Pinpoint the cell where the given text exists, returning its (X, Y) midpoint coordinate. 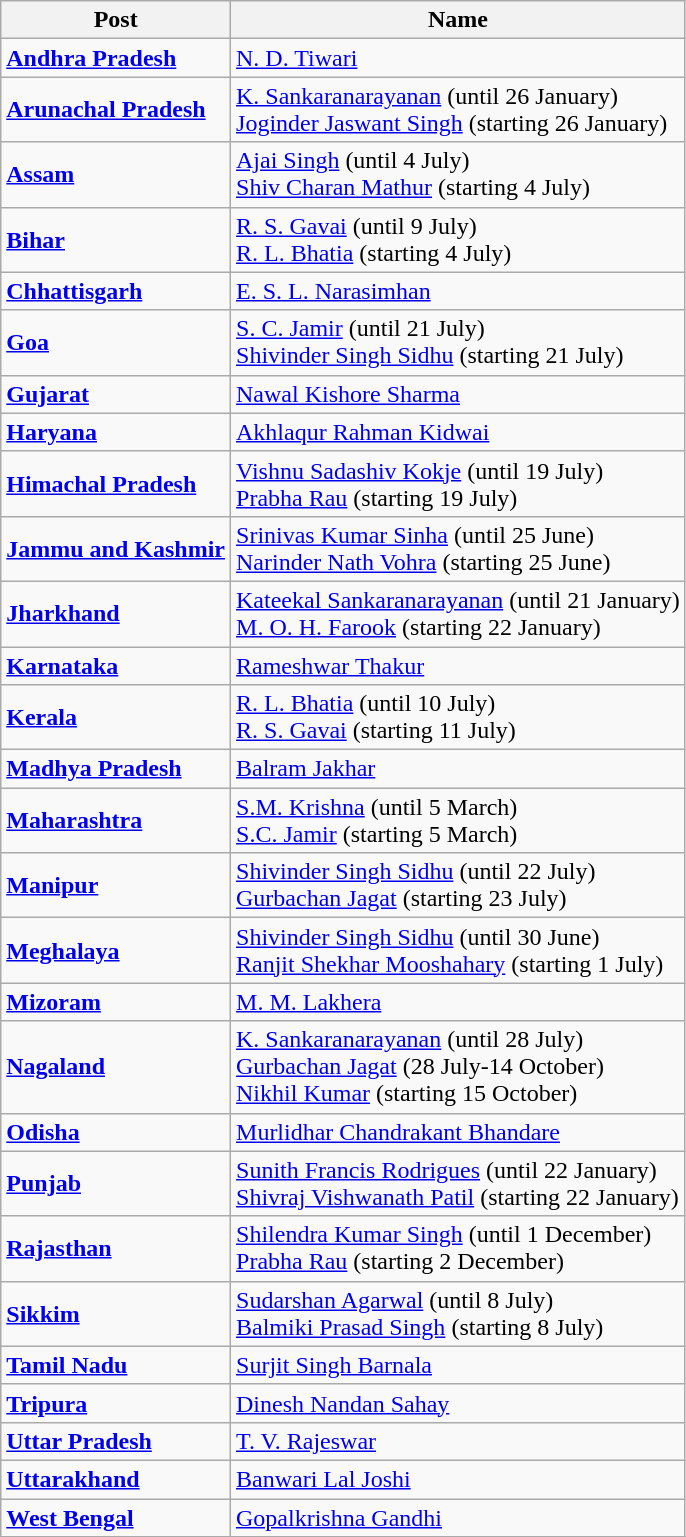
Uttar Pradesh (116, 1441)
Sunith Francis Rodrigues (until 22 January)Shivraj Vishwanath Patil (starting 22 January) (458, 1184)
Assam (116, 174)
Madhya Pradesh (116, 769)
N. D. Tiwari (458, 58)
Rajasthan (116, 1248)
Arunachal Pradesh (116, 110)
Name (458, 20)
Uttarakhand (116, 1479)
Nawal Kishore Sharma (458, 394)
West Bengal (116, 1517)
Kateekal Sankaranarayanan (until 21 January)M. O. H. Farook (starting 22 January) (458, 614)
Ajai Singh (until 4 July)Shiv Charan Mathur (starting 4 July) (458, 174)
K. Sankaranarayanan (until 28 July)Gurbachan Jagat (28 July-14 October)Nikhil Kumar (starting 15 October) (458, 1067)
Rameshwar Thakur (458, 665)
Shivinder Singh Sidhu (until 22 July)Gurbachan Jagat (starting 23 July) (458, 886)
Andhra Pradesh (116, 58)
K. Sankaranarayanan (until 26 January)Joginder Jaswant Singh (starting 26 January) (458, 110)
Himachal Pradesh (116, 484)
Jharkhand (116, 614)
Kerala (116, 718)
E. S. L. Narasimhan (458, 291)
Banwari Lal Joshi (458, 1479)
Meghalaya (116, 950)
Manipur (116, 886)
Shivinder Singh Sidhu (until 30 June)Ranjit Shekhar Mooshahary (starting 1 July) (458, 950)
Gujarat (116, 394)
Balram Jakhar (458, 769)
Post (116, 20)
Sudarshan Agarwal (until 8 July)Balmiki Prasad Singh (starting 8 July) (458, 1314)
S.M. Krishna (until 5 March)S.C. Jamir (starting 5 March) (458, 820)
Punjab (116, 1184)
Dinesh Nandan Sahay (458, 1403)
R. L. Bhatia (until 10 July)R. S. Gavai (starting 11 July) (458, 718)
Nagaland (116, 1067)
Gopalkrishna Gandhi (458, 1517)
Vishnu Sadashiv Kokje (until 19 July)Prabha Rau (starting 19 July) (458, 484)
S. C. Jamir (until 21 July)Shivinder Singh Sidhu (starting 21 July) (458, 342)
Murlidhar Chandrakant Bhandare (458, 1132)
Sikkim (116, 1314)
Akhlaqur Rahman Kidwai (458, 432)
Shilendra Kumar Singh (until 1 December)Prabha Rau (starting 2 December) (458, 1248)
Karnataka (116, 665)
T. V. Rajeswar (458, 1441)
M. M. Lakhera (458, 1002)
Srinivas Kumar Sinha (until 25 June)Narinder Nath Vohra (starting 25 June) (458, 548)
Surjit Singh Barnala (458, 1365)
Odisha (116, 1132)
Goa (116, 342)
Mizoram (116, 1002)
Tamil Nadu (116, 1365)
Tripura (116, 1403)
Maharashtra (116, 820)
Jammu and Kashmir (116, 548)
Chhattisgarh (116, 291)
R. S. Gavai (until 9 July)R. L. Bhatia (starting 4 July) (458, 240)
Haryana (116, 432)
Bihar (116, 240)
